Return the [x, y] coordinate for the center point of the cell that contains the specified text.  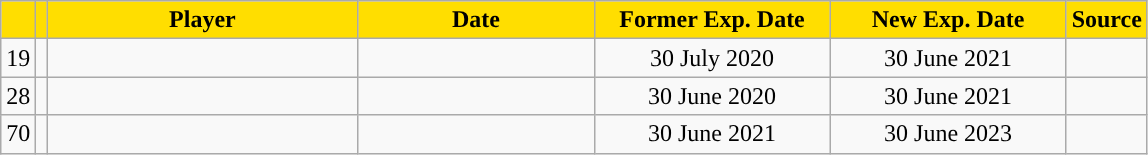
Player [202, 20]
Date [476, 20]
70 [18, 134]
19 [18, 58]
Source [1106, 20]
30 July 2020 [712, 58]
New Exp. Date [948, 20]
Former Exp. Date [712, 20]
30 June 2023 [948, 134]
28 [18, 96]
30 June 2020 [712, 96]
